Identify which cell holds the provided text, then report its (x, y) central coordinate. 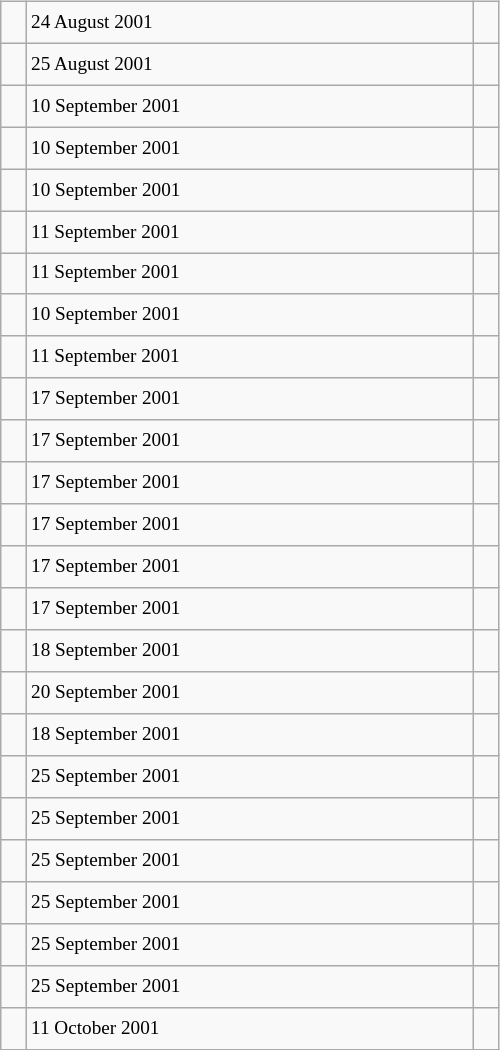
20 September 2001 (249, 693)
24 August 2001 (249, 22)
25 August 2001 (249, 64)
11 October 2001 (249, 1028)
